From the cell containing the given text, extract its center point as (X, Y) coordinate. 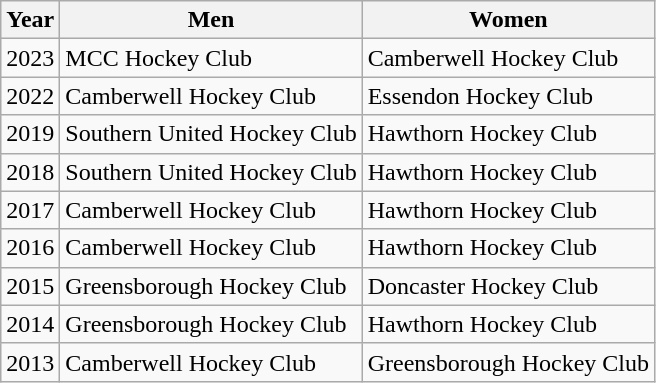
Year (30, 20)
2023 (30, 58)
Doncaster Hockey Club (508, 286)
Women (508, 20)
2022 (30, 96)
Essendon Hockey Club (508, 96)
2017 (30, 210)
MCC Hockey Club (211, 58)
2015 (30, 286)
2013 (30, 362)
2018 (30, 172)
Men (211, 20)
2016 (30, 248)
2019 (30, 134)
2014 (30, 324)
